Pinpoint the cell where the given text exists, returning its (x, y) midpoint coordinate. 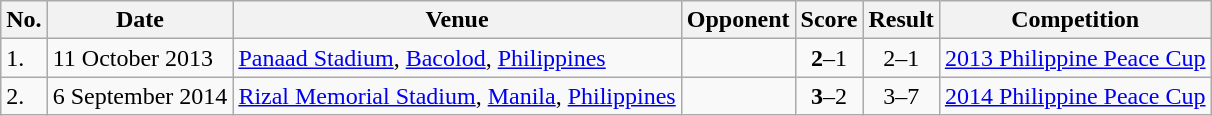
2. (24, 96)
3–7 (901, 96)
Result (901, 20)
Score (829, 20)
Venue (457, 20)
No. (24, 20)
Date (140, 20)
11 October 2013 (140, 58)
2013 Philippine Peace Cup (1075, 58)
6 September 2014 (140, 96)
Opponent (738, 20)
2014 Philippine Peace Cup (1075, 96)
Rizal Memorial Stadium, Manila, Philippines (457, 96)
Panaad Stadium, Bacolod, Philippines (457, 58)
3–2 (829, 96)
1. (24, 58)
Competition (1075, 20)
